Scan for the cell matching the given text and deliver its [X, Y] coordinate at center. 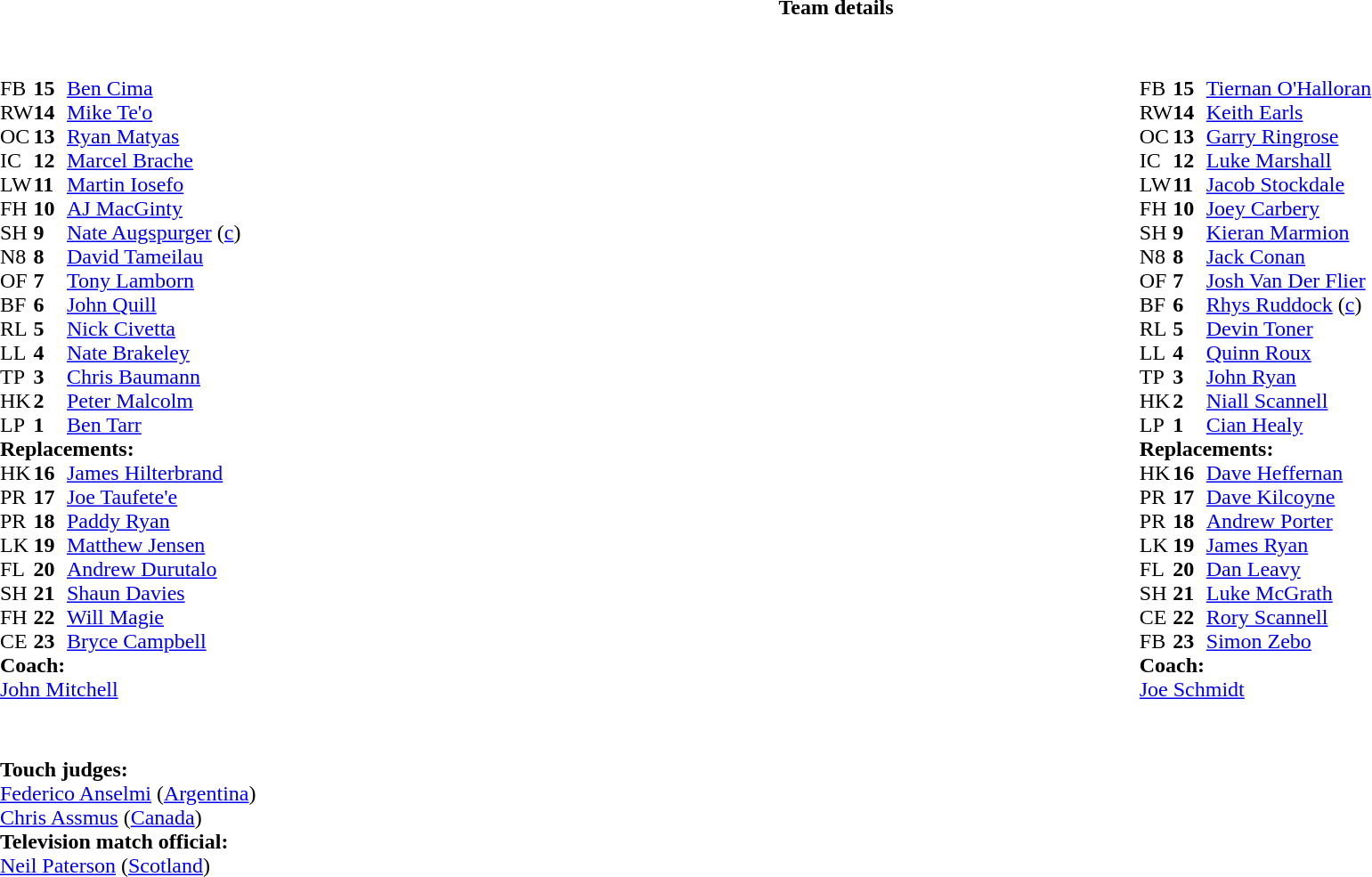
AJ MacGinty [154, 208]
Nate Augspurger (c) [154, 233]
Kieran Marmion [1289, 233]
Andrew Durutalo [154, 570]
James Ryan [1289, 545]
Ben Tarr [154, 426]
Peter Malcolm [154, 401]
John Quill [154, 305]
Rhys Ruddock (c) [1289, 305]
Andrew Porter [1289, 522]
Cian Healy [1289, 426]
Jacob Stockdale [1289, 185]
James Hilterbrand [154, 474]
Simon Zebo [1289, 641]
Ryan Matyas [154, 137]
Joey Carbery [1289, 208]
Nick Civetta [154, 329]
Dave Kilcoyne [1289, 497]
John Ryan [1289, 378]
Garry Ringrose [1289, 137]
Dan Leavy [1289, 570]
Shaun Davies [154, 593]
Will Magie [154, 618]
Luke Marshall [1289, 160]
Joe Schmidt [1255, 689]
Bryce Campbell [154, 641]
Ben Cima [154, 89]
Joe Taufete'e [154, 497]
Tiernan O'Halloran [1289, 89]
John Mitchell [121, 689]
Martin Iosefo [154, 185]
David Tameilau [154, 256]
Marcel Brache [154, 160]
Devin Toner [1289, 329]
Tony Lamborn [154, 281]
Paddy Ryan [154, 522]
Nate Brakeley [154, 353]
Jack Conan [1289, 256]
Chris Baumann [154, 378]
Luke McGrath [1289, 593]
Niall Scannell [1289, 401]
Josh Van Der Flier [1289, 281]
Mike Te'o [154, 112]
Matthew Jensen [154, 545]
Quinn Roux [1289, 353]
Rory Scannell [1289, 618]
Keith Earls [1289, 112]
Dave Heffernan [1289, 474]
